Return the (x, y) coordinate for the center point of the cell that contains the specified text.  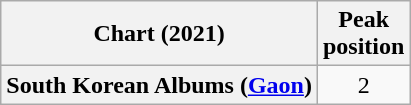
2 (363, 85)
Chart (2021) (160, 34)
Peakposition (363, 34)
South Korean Albums (Gaon) (160, 85)
